Detect which cell encompasses the target text, then output its (X, Y) center coordinate. 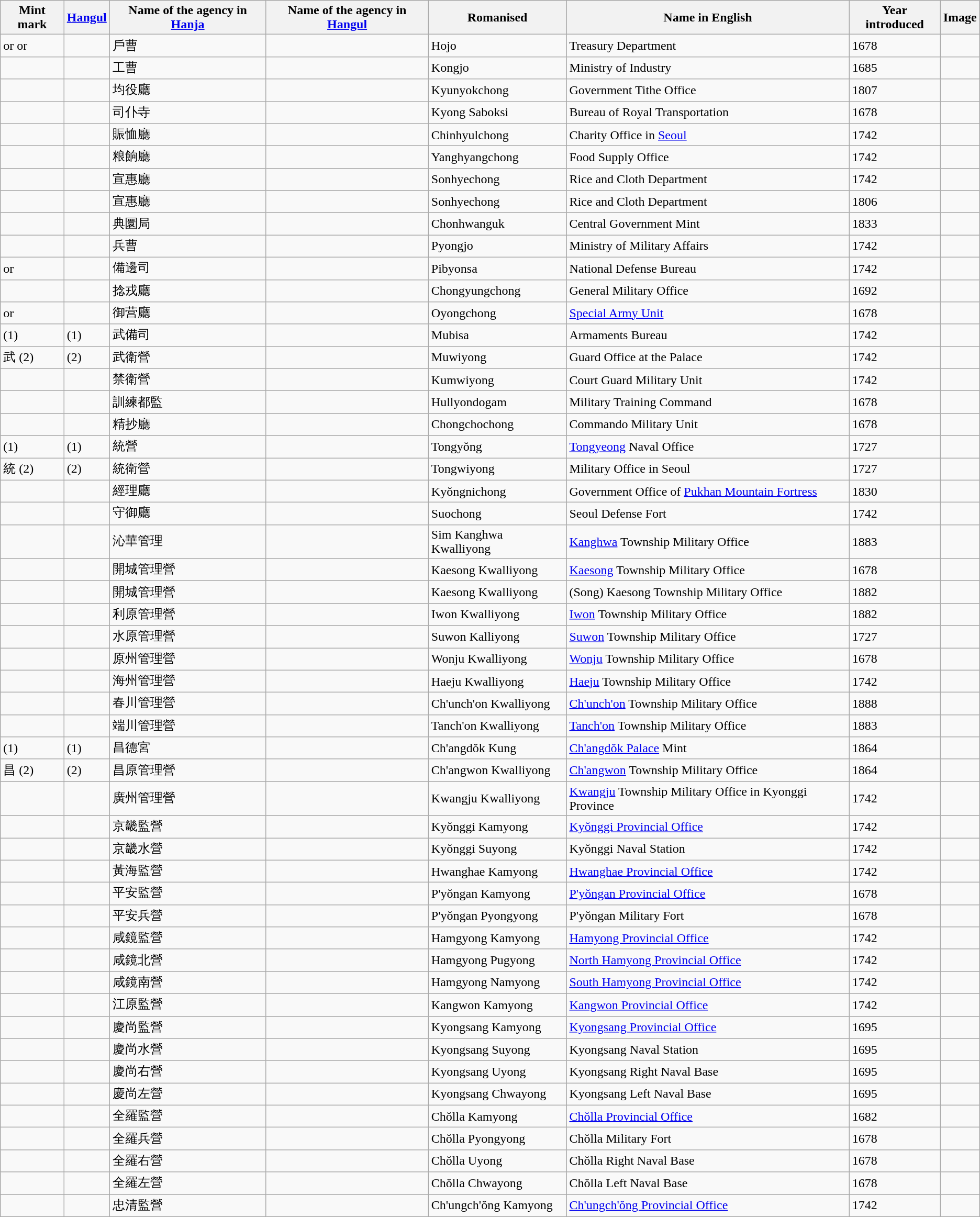
Military Training Command (708, 402)
Mint mark (32, 18)
Ch'angwon Kwalliyong (497, 771)
Kyongsang Suyong (497, 1050)
全羅左營 (187, 1183)
Kumwiyong (497, 380)
Suochong (497, 514)
平安監營 (187, 894)
Image (960, 18)
Chŏlla Chwayong (497, 1183)
or or (32, 46)
Military Office in Seoul (708, 469)
Pyongjo (497, 246)
Chŏlla Provincial Office (708, 1116)
Name in English (708, 18)
Seoul Defense Fort (708, 514)
Treasury Department (708, 46)
利原管理營 (187, 615)
粮餉廳 (187, 157)
1888 (895, 704)
Chonhwanguk (497, 224)
慶尚監營 (187, 1027)
1807 (895, 90)
慶尚水營 (187, 1050)
Kyongsang Chwayong (497, 1094)
P'yŏngan Provincial Office (708, 894)
Kaesong Township Military Office (708, 570)
全羅監營 (187, 1116)
1833 (895, 224)
春川管理營 (187, 704)
Hamgyong Pugyong (497, 960)
South Hamyong Provincial Office (708, 983)
黃海監營 (187, 871)
訓練都監 (187, 402)
Kyongsang Left Naval Base (708, 1094)
Armaments Bureau (708, 335)
沁華管理 (187, 541)
Suwon Township Military Office (708, 637)
Sim Kanghwa Kwalliyong (497, 541)
兵曹 (187, 246)
Haeju Kwalliyong (497, 682)
Kwangju Township Military Office in Kyonggi Province (708, 799)
Hojo (497, 46)
工曹 (187, 68)
Special Army Unit (708, 313)
Kyŏnggi Kamyong (497, 827)
Charity Office in Seoul (708, 135)
全羅兵營 (187, 1139)
Tanch'on Township Military Office (708, 725)
廣州管理營 (187, 799)
均役廳 (187, 90)
Romanised (497, 18)
Ch'ungch'ŏng Kamyong (497, 1206)
Guard Office at the Palace (708, 358)
Chinhyulchong (497, 135)
Kyongsang Naval Station (708, 1050)
National Defense Bureau (708, 268)
典圜局 (187, 224)
Tanch'on Kwalliyong (497, 725)
Central Government Mint (708, 224)
P'yŏngan Military Fort (708, 916)
武備司 (187, 335)
Kyŏnggi Naval Station (708, 849)
Kyongsang Provincial Office (708, 1027)
Haeju Township Military Office (708, 682)
海州管理營 (187, 682)
Hullyondogam (497, 402)
Wonju Kwalliyong (497, 660)
Suwon Kalliyong (497, 637)
General Military Office (708, 291)
Pibyonsa (497, 268)
Chŏlla Right Naval Base (708, 1161)
1806 (895, 202)
Yanghyangchong (497, 157)
昌原管理營 (187, 771)
Ch'ungch'ŏng Provincial Office (708, 1206)
Government Tithe Office (708, 90)
統營 (187, 447)
Kyŏnggi Suyong (497, 849)
Government Office of Pukhan Mountain Fortress (708, 491)
Name of the agency in Hanja (187, 18)
Kyunyokchong (497, 90)
武衛營 (187, 358)
京畿水營 (187, 849)
Bureau of Royal Transportation (708, 113)
Tongyŏng (497, 447)
Chŏlla Pyongyong (497, 1139)
Wonju Township Military Office (708, 660)
Ch'unch'on Township Military Office (708, 704)
Kongjo (497, 68)
Tongwiyong (497, 469)
慶尚左營 (187, 1094)
捻戎廳 (187, 291)
1692 (895, 291)
Kyongsang Right Naval Base (708, 1072)
Ministry of Industry (708, 68)
江原監營 (187, 1005)
Chŏlla Left Naval Base (708, 1183)
Ch'unch'on Kwalliyong (497, 704)
Chongchochong (497, 424)
Muwiyong (497, 358)
Kwangju Kwalliyong (497, 799)
Hamgyong Kamyong (497, 938)
平安兵營 (187, 916)
Kyongsang Uyong (497, 1072)
全羅右營 (187, 1161)
Kangwon Kamyong (497, 1005)
水原管理營 (187, 637)
端川管理營 (187, 725)
1682 (895, 1116)
Kyongsang Kamyong (497, 1027)
精抄廳 (187, 424)
慶尚右營 (187, 1072)
Tongyeong Naval Office (708, 447)
賑恤廳 (187, 135)
司仆寺 (187, 113)
Mubisa (497, 335)
Kangwon Provincial Office (708, 1005)
Court Guard Military Unit (708, 380)
Hwanghae Kamyong (497, 871)
咸鏡北營 (187, 960)
原州管理營 (187, 660)
(Song) Kaesong Township Military Office (708, 593)
咸鏡監營 (187, 938)
統 (2) (32, 469)
Ch'angdŏk Kung (497, 749)
武 (2) (32, 358)
Chongyungchong (497, 291)
Hwanghae Provincial Office (708, 871)
Ministry of Military Affairs (708, 246)
Kyŏngnichong (497, 491)
Iwon Kwalliyong (497, 615)
Chŏlla Military Fort (708, 1139)
忠清監營 (187, 1206)
京畿監營 (187, 827)
備邊司 (187, 268)
Oyongchong (497, 313)
Iwon Township Military Office (708, 615)
1685 (895, 68)
戶曹 (187, 46)
Ch'angdŏk Palace Mint (708, 749)
Hamgyong Namyong (497, 983)
1830 (895, 491)
禁衛營 (187, 380)
Chŏlla Uyong (497, 1161)
Kyong Saboksi (497, 113)
Food Supply Office (708, 157)
Hangul (87, 18)
P'yŏngan Kamyong (497, 894)
昌 (2) (32, 771)
Year introduced (895, 18)
Name of the agency in Hangul (347, 18)
守御廳 (187, 514)
Kyŏnggi Provincial Office (708, 827)
御营廳 (187, 313)
North Hamyong Provincial Office (708, 960)
Kanghwa Township Military Office (708, 541)
經理廳 (187, 491)
P'yŏngan Pyongyong (497, 916)
Commando Military Unit (708, 424)
昌德宮 (187, 749)
統衛營 (187, 469)
咸鏡南營 (187, 983)
Ch'angwon Township Military Office (708, 771)
Chŏlla Kamyong (497, 1116)
Hamyong Provincial Office (708, 938)
